Scan for the cell matching the given text and deliver its (X, Y) coordinate at center. 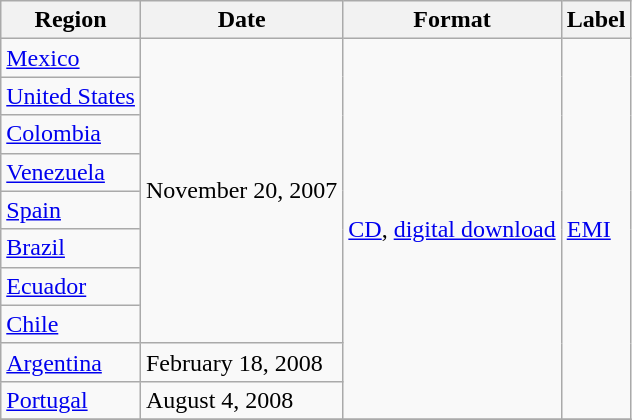
November 20, 2007 (241, 191)
EMI (596, 230)
February 18, 2008 (241, 362)
Venezuela (71, 172)
Chile (71, 324)
Ecuador (71, 286)
United States (71, 96)
CD, digital download (452, 230)
Portugal (71, 400)
Date (241, 20)
Label (596, 20)
Region (71, 20)
Brazil (71, 248)
Argentina (71, 362)
August 4, 2008 (241, 400)
Format (452, 20)
Mexico (71, 58)
Colombia (71, 134)
Spain (71, 210)
